Search for the cell housing the specified text and yield its (x, y) center coordinate. 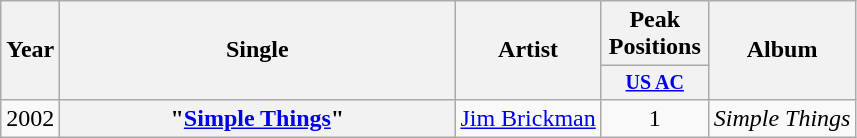
Peak Positions (654, 34)
Jim Brickman (528, 118)
1 (654, 118)
Album (782, 50)
Artist (528, 50)
"Simple Things" (258, 118)
US AC (654, 82)
Simple Things (782, 118)
Year (30, 50)
Single (258, 50)
2002 (30, 118)
